Output the (X, Y) coordinate of the center of the cell containing the given text.  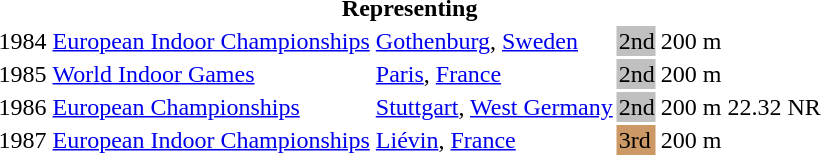
Stuttgart, West Germany (494, 107)
European Championships (211, 107)
World Indoor Games (211, 74)
Gothenburg, Sweden (494, 41)
Liévin, France (494, 140)
Paris, France (494, 74)
3rd (636, 140)
